Extract the (X, Y) coordinate from the center of the cell holding the provided text.  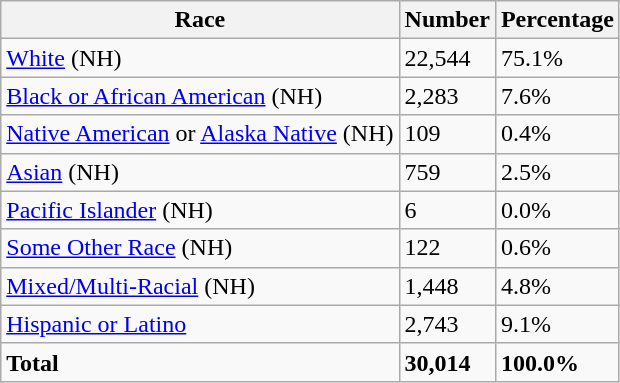
122 (447, 248)
7.6% (557, 96)
0.0% (557, 210)
0.4% (557, 134)
100.0% (557, 362)
2.5% (557, 172)
30,014 (447, 362)
Pacific Islander (NH) (200, 210)
2,283 (447, 96)
Some Other Race (NH) (200, 248)
Race (200, 20)
75.1% (557, 58)
109 (447, 134)
Native American or Alaska Native (NH) (200, 134)
Hispanic or Latino (200, 324)
Number (447, 20)
0.6% (557, 248)
Percentage (557, 20)
6 (447, 210)
Asian (NH) (200, 172)
4.8% (557, 286)
White (NH) (200, 58)
9.1% (557, 324)
759 (447, 172)
Mixed/Multi-Racial (NH) (200, 286)
Black or African American (NH) (200, 96)
2,743 (447, 324)
22,544 (447, 58)
Total (200, 362)
1,448 (447, 286)
